Search for the cell housing the specified text and yield its [X, Y] center coordinate. 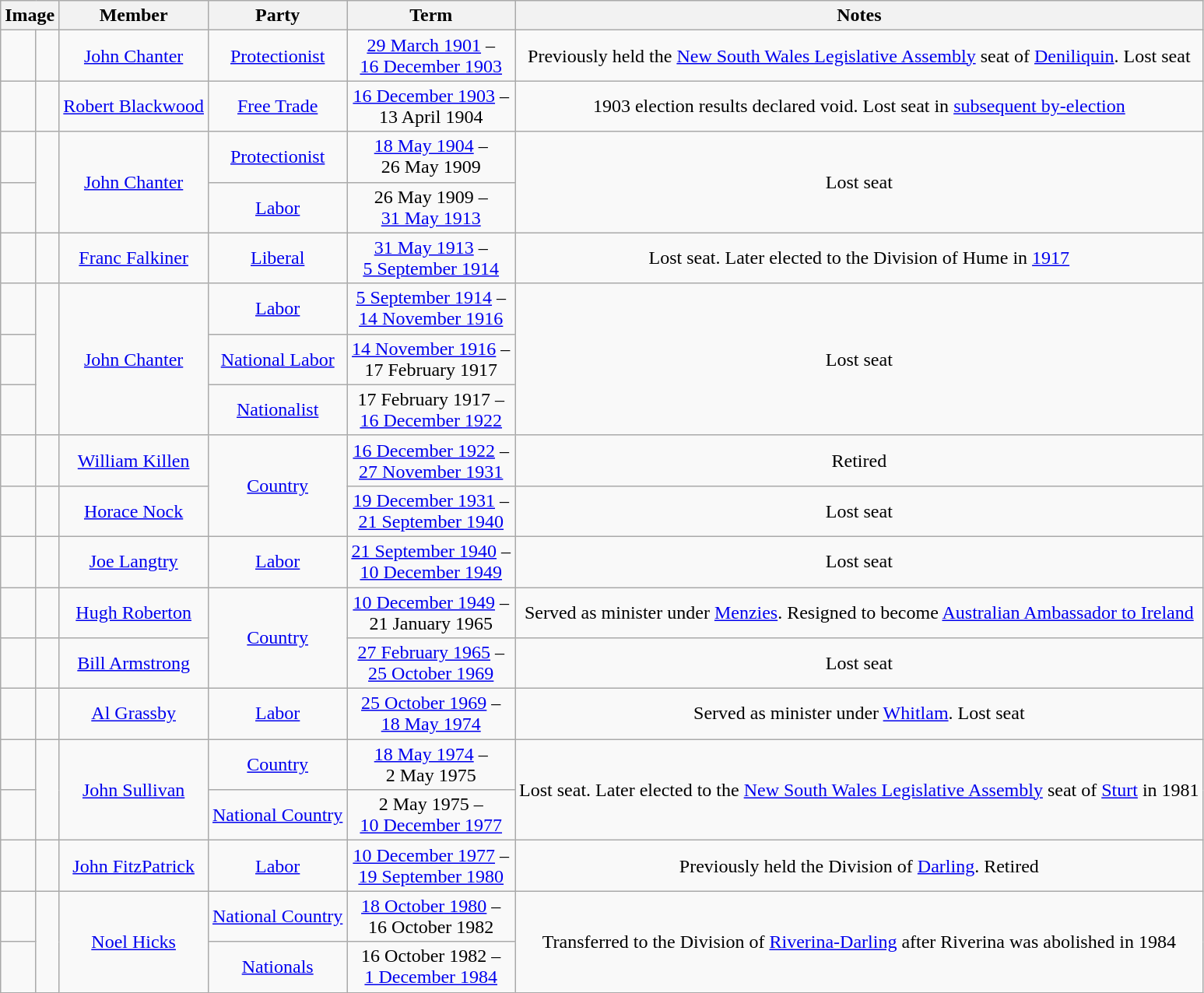
19 December 1931 –21 September 1940 [431, 511]
1903 election results declared void. Lost seat in subsequent by-election [859, 106]
Served as minister under Whitlam. Lost seat [859, 714]
21 September 1940 –10 December 1949 [431, 562]
Robert Blackwood [134, 106]
Hugh Roberton [134, 612]
Retired [859, 461]
17 February 1917 –16 December 1922 [431, 409]
Lost seat. Later elected to the Division of Hume in 1917 [859, 258]
Noel Hicks [134, 942]
Previously held the Division of Darling. Retired [859, 865]
26 May 1909 –31 May 1913 [431, 207]
Party [277, 16]
16 December 1922 –27 November 1931 [431, 461]
14 November 1916 –17 February 1917 [431, 360]
25 October 1969 –18 May 1974 [431, 714]
Al Grassby [134, 714]
16 December 1903 –13 April 1904 [431, 106]
Liberal [277, 258]
John Sullivan [134, 790]
29 March 1901 –16 December 1903 [431, 56]
William Killen [134, 461]
18 October 1980 –16 October 1982 [431, 917]
10 December 1949 –21 January 1965 [431, 612]
Nationalist [277, 409]
Lost seat. Later elected to the New South Wales Legislative Assembly seat of Sturt in 1981 [859, 790]
Free Trade [277, 106]
Transferred to the Division of Riverina-Darling after Riverina was abolished in 1984 [859, 942]
National Labor [277, 360]
27 February 1965 –25 October 1969 [431, 663]
16 October 1982 –1 December 1984 [431, 967]
Previously held the New South Wales Legislative Assembly seat of Deniliquin. Lost seat [859, 56]
Term [431, 16]
Image [30, 16]
Nationals [277, 967]
31 May 1913 –5 September 1914 [431, 258]
John FitzPatrick [134, 865]
10 December 1977 –19 September 1980 [431, 865]
5 September 1914 –14 November 1916 [431, 308]
Bill Armstrong [134, 663]
2 May 1975 –10 December 1977 [431, 816]
Served as minister under Menzies. Resigned to become Australian Ambassador to Ireland [859, 612]
Franc Falkiner [134, 258]
Joe Langtry [134, 562]
18 May 1974 –2 May 1975 [431, 764]
18 May 1904 –26 May 1909 [431, 157]
Horace Nock [134, 511]
Notes [859, 16]
Member [134, 16]
